From the cell containing the given text, extract its center point as [X, Y] coordinate. 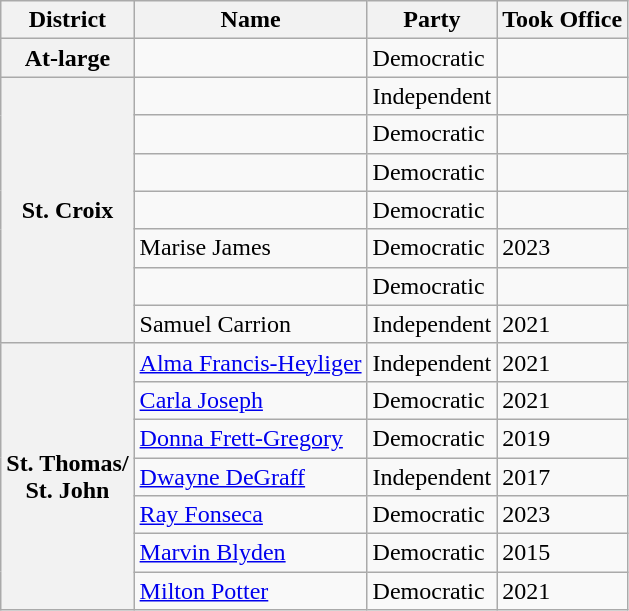
Dwayne DeGraff [250, 477]
Carla Joseph [250, 400]
Ray Fonseca [250, 515]
Took Office [562, 20]
Party [432, 20]
Name [250, 20]
St. Thomas/St. John [68, 476]
Samuel Carrion [250, 324]
District [68, 20]
At-large [68, 58]
2019 [562, 438]
2015 [562, 553]
St. Croix [68, 210]
2017 [562, 477]
Marise James [250, 248]
Milton Potter [250, 591]
Donna Frett-Gregory [250, 438]
Marvin Blyden [250, 553]
Alma Francis-Heyliger [250, 362]
